Pinpoint the cell where the given text exists, returning its (X, Y) midpoint coordinate. 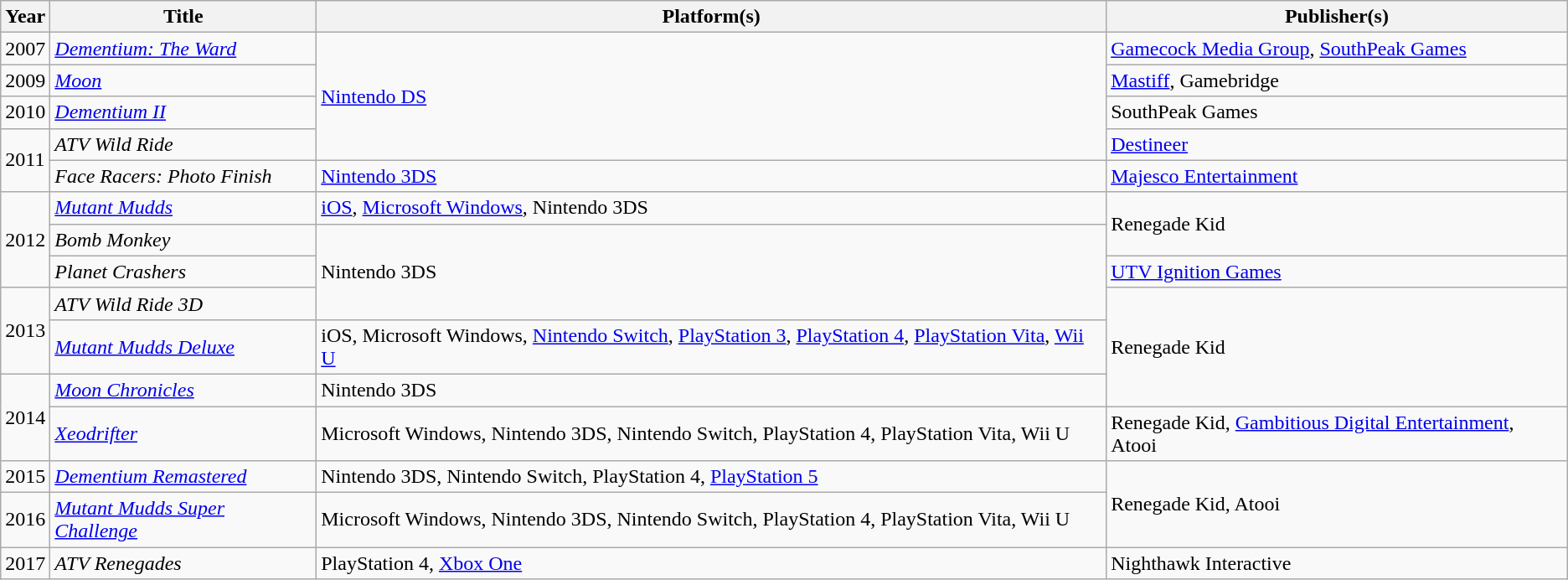
Gamecock Media Group, SouthPeak Games (1337, 49)
2016 (25, 520)
Bomb Monkey (183, 240)
Mutant Mudds Deluxe (183, 347)
Mastiff, Gamebridge (1337, 80)
PlayStation 4, Xbox One (712, 563)
Dementium: The Ward (183, 49)
Destineer (1337, 144)
2015 (25, 477)
Face Racers: Photo Finish (183, 176)
Renegade Kid, Atooi (1337, 505)
2017 (25, 563)
Title (183, 17)
Renegade Kid, Gambitious Digital Entertainment, Atooi (1337, 432)
ATV Renegades (183, 563)
ATV Wild Ride (183, 144)
2011 (25, 160)
SouthPeak Games (1337, 112)
2013 (25, 330)
Dementium Remastered (183, 477)
iOS, Microsoft Windows, Nintendo Switch, PlayStation 3, PlayStation 4, PlayStation Vita, Wii U (712, 347)
2014 (25, 417)
Nintendo 3DS, Nintendo Switch, PlayStation 4, PlayStation 5 (712, 477)
Dementium II (183, 112)
Moon (183, 80)
2007 (25, 49)
Planet Crashers (183, 272)
2009 (25, 80)
Platform(s) (712, 17)
iOS, Microsoft Windows, Nintendo 3DS (712, 208)
Publisher(s) (1337, 17)
Xeodrifter (183, 432)
ATV Wild Ride 3D (183, 303)
2010 (25, 112)
Mutant Mudds (183, 208)
Moon Chronicles (183, 390)
Majesco Entertainment (1337, 176)
Nintendo DS (712, 96)
Year (25, 17)
UTV Ignition Games (1337, 272)
Nighthawk Interactive (1337, 563)
Mutant Mudds Super Challenge (183, 520)
2012 (25, 240)
